Capture the cell that displays the provided text and extract its (x, y) central coordinate. 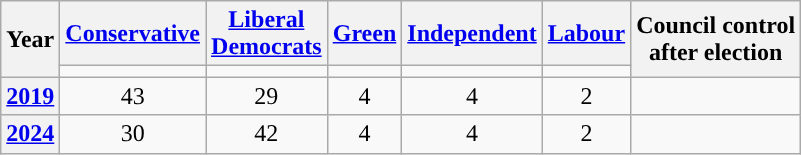
Conservative (133, 34)
42 (267, 134)
2024 (30, 134)
Labour (586, 34)
Liberal Democrats (267, 34)
Council controlafter election (716, 39)
Year (30, 39)
2019 (30, 96)
Green (364, 34)
43 (133, 96)
29 (267, 96)
Independent (472, 34)
30 (133, 134)
